Scan for the cell matching the given text and deliver its (X, Y) coordinate at center. 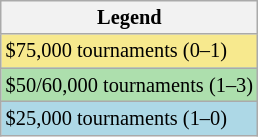
$50/60,000 tournaments (1–3) (130, 85)
Legend (130, 17)
$25,000 tournaments (1–0) (130, 118)
$75,000 tournaments (0–1) (130, 51)
